Locate the cell with the specified text and output its (X, Y) center coordinate. 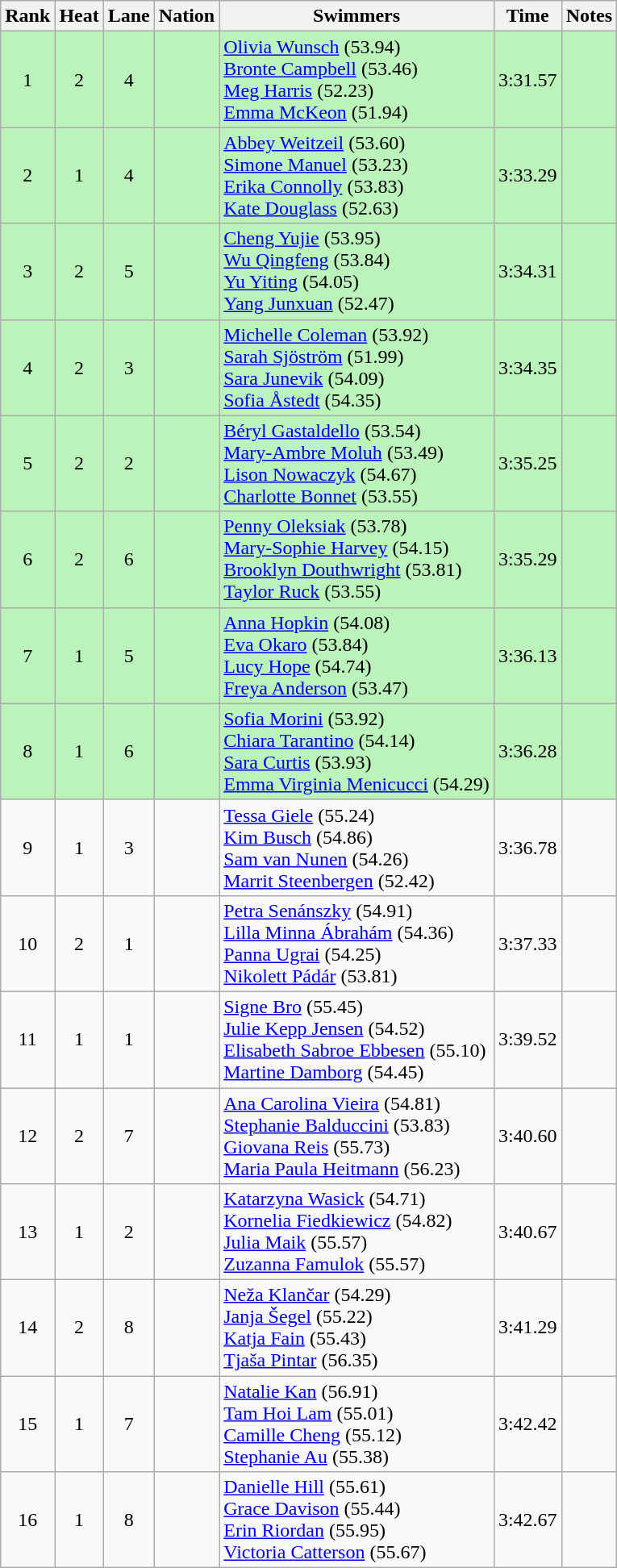
Cheng Yujie (53.95)Wu Qingfeng (53.84)Yu Yiting (54.05)Yang Junxuan (52.47) (356, 271)
Penny Oleksiak (53.78)Mary-Sophie Harvey (54.15)Brooklyn Douthwright (53.81)Taylor Ruck (53.55) (356, 560)
11 (27, 1039)
Sofia Morini (53.92)Chiara Tarantino (54.14)Sara Curtis (53.93)Emma Virginia Menicucci (54.29) (356, 752)
Natalie Kan (56.91)Tam Hoi Lam (55.01)Camille Cheng (55.12)Stephanie Au (55.38) (356, 1424)
Lane (129, 16)
Ana Carolina Vieira (54.81)Stephanie Balduccini (53.83)Giovana Reis (55.73)Maria Paula Heitmann (56.23) (356, 1136)
Signe Bro (55.45)Julie Kepp Jensen (54.52)Elisabeth Sabroe Ebbesen (55.10)Martine Damborg (54.45) (356, 1039)
3:37.33 (527, 944)
3:36.13 (527, 655)
3:35.25 (527, 463)
Béryl Gastaldello (53.54)Mary-Ambre Moluh (53.49)Lison Nowaczyk (54.67)Charlotte Bonnet (53.55) (356, 463)
Neža Klančar (54.29)Janja Šegel (55.22)Katja Fain (55.43)Tjaša Pintar (56.35) (356, 1328)
13 (27, 1232)
3:41.29 (527, 1328)
3:42.42 (527, 1424)
Petra Senánszky (54.91)Lilla Minna Ábrahám (54.36)Panna Ugrai (54.25)Nikolett Pádár (53.81) (356, 944)
3:40.60 (527, 1136)
3:34.35 (527, 368)
Tessa Giele (55.24)Kim Busch (54.86)Sam van Nunen (54.26)Marrit Steenbergen (52.42) (356, 847)
Time (527, 16)
3:34.31 (527, 271)
3:42.67 (527, 1520)
Danielle Hill (55.61)Grace Davison (55.44)Erin Riordan (55.95)Victoria Catterson (55.67) (356, 1520)
Anna Hopkin (54.08)Eva Okaro (53.84)Lucy Hope (54.74)Freya Anderson (53.47) (356, 655)
3:31.57 (527, 79)
12 (27, 1136)
3:40.67 (527, 1232)
10 (27, 944)
Katarzyna Wasick (54.71)Kornelia Fiedkiewicz (54.82)Julia Maik (55.57)Zuzanna Famulok (55.57) (356, 1232)
3:33.29 (527, 176)
Nation (186, 16)
Olivia Wunsch (53.94)Bronte Campbell (53.46)Meg Harris (52.23)Emma McKeon (51.94) (356, 79)
Heat (79, 16)
3:39.52 (527, 1039)
Rank (27, 16)
3:35.29 (527, 560)
Swimmers (356, 16)
Abbey Weitzeil (53.60)Simone Manuel (53.23)Erika Connolly (53.83)Kate Douglass (52.63) (356, 176)
15 (27, 1424)
Notes (589, 16)
9 (27, 847)
14 (27, 1328)
16 (27, 1520)
3:36.78 (527, 847)
Michelle Coleman (53.92)Sarah Sjöström (51.99)Sara Junevik (54.09)Sofia Åstedt (54.35) (356, 368)
3:36.28 (527, 752)
